Find where the given text appears and provide that cell's center as [x, y] coordinate. 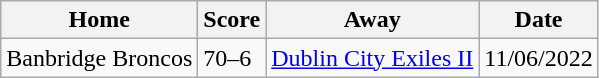
11/06/2022 [539, 58]
Away [372, 20]
Home [100, 20]
Banbridge Broncos [100, 58]
70–6 [232, 58]
Date [539, 20]
Score [232, 20]
Dublin City Exiles II [372, 58]
